Extract the (x, y) coordinate from the center of the cell holding the provided text.  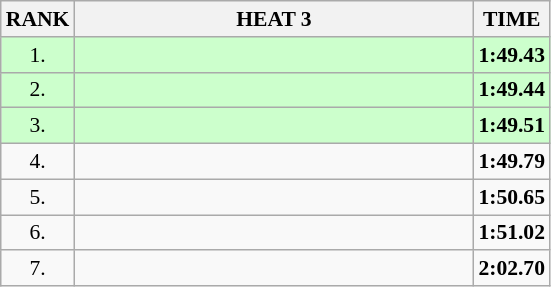
1:49.79 (512, 162)
2. (38, 90)
HEAT 3 (274, 19)
3. (38, 126)
5. (38, 197)
2:02.70 (512, 269)
4. (38, 162)
1:49.51 (512, 126)
1. (38, 55)
1:51.02 (512, 233)
7. (38, 269)
1:49.44 (512, 90)
6. (38, 233)
TIME (512, 19)
1:50.65 (512, 197)
RANK (38, 19)
1:49.43 (512, 55)
